Identify which cell holds the provided text, then report its (X, Y) central coordinate. 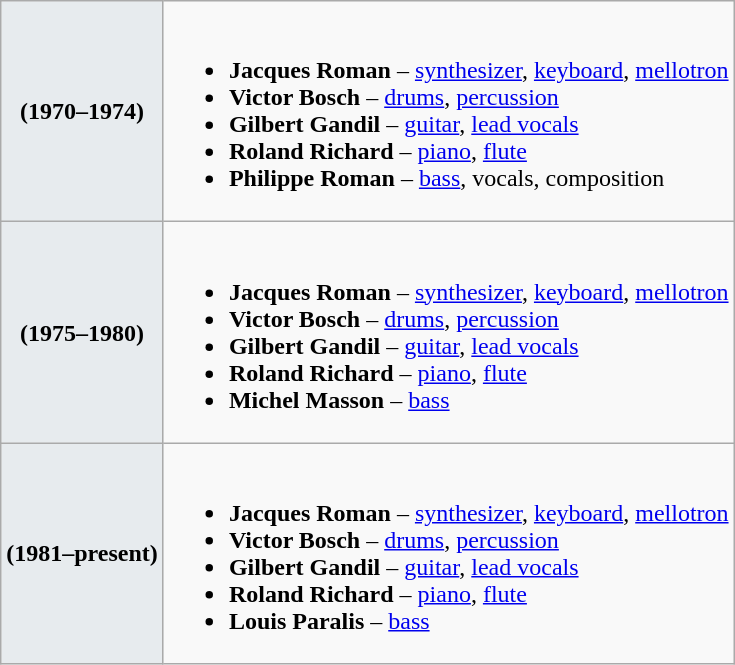
(1970–1974) (82, 112)
(1981–present) (82, 554)
(1975–1980) (82, 332)
